Search for the cell housing the specified text and yield its [X, Y] center coordinate. 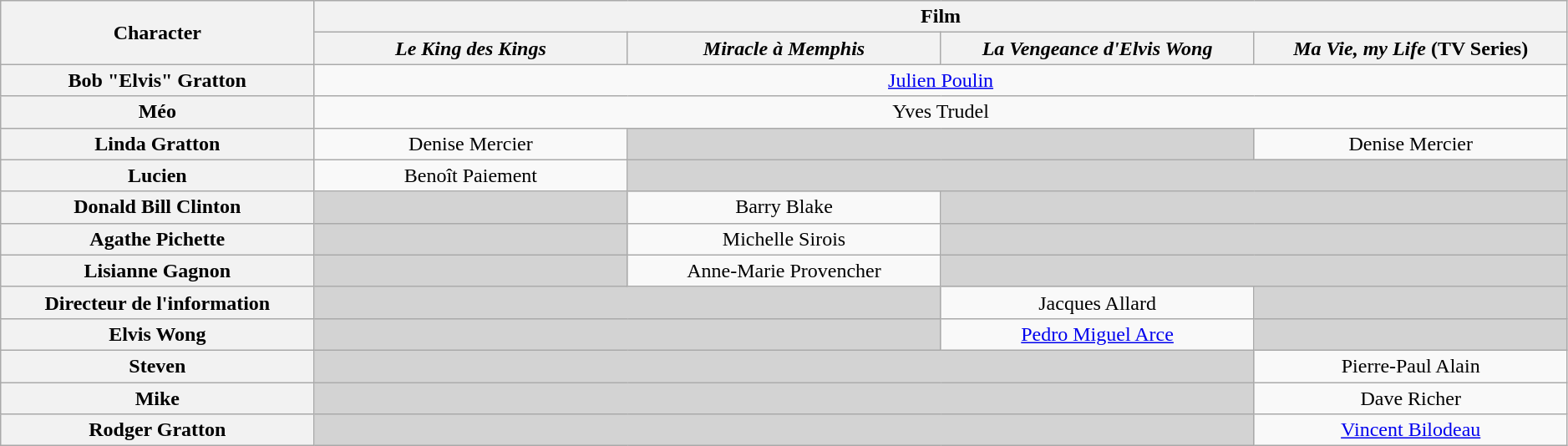
Ma Vie, my Life (TV Series) [1410, 48]
Character [157, 33]
Lucien [157, 175]
Pedro Miguel Arce [1098, 334]
Steven [157, 366]
Linda Gratton [157, 144]
Barry Blake [784, 207]
Jacques Allard [1098, 302]
Julien Poulin [941, 80]
Mike [157, 398]
Le King des Kings [471, 48]
Bob "Elvis" Gratton [157, 80]
Benoît Paiement [471, 175]
Elvis Wong [157, 334]
Méo [157, 112]
Vincent Bilodeau [1410, 430]
Yves Trudel [941, 112]
La Vengeance d'Elvis Wong [1098, 48]
Film [941, 17]
Directeur de l'information [157, 302]
Miracle à Memphis [784, 48]
Anne-Marie Provencher [784, 271]
Michelle Sirois [784, 239]
Pierre-Paul Alain [1410, 366]
Donald Bill Clinton [157, 207]
Rodger Gratton [157, 430]
Agathe Pichette [157, 239]
Lisianne Gagnon [157, 271]
Dave Richer [1410, 398]
